Capture the cell that displays the provided text and extract its (x, y) central coordinate. 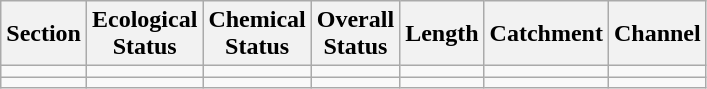
ChemicalStatus (257, 34)
EcologicalStatus (144, 34)
Length (442, 34)
Catchment (546, 34)
Channel (657, 34)
OverallStatus (355, 34)
Section (44, 34)
